Scan for the cell matching the given text and deliver its (X, Y) coordinate at center. 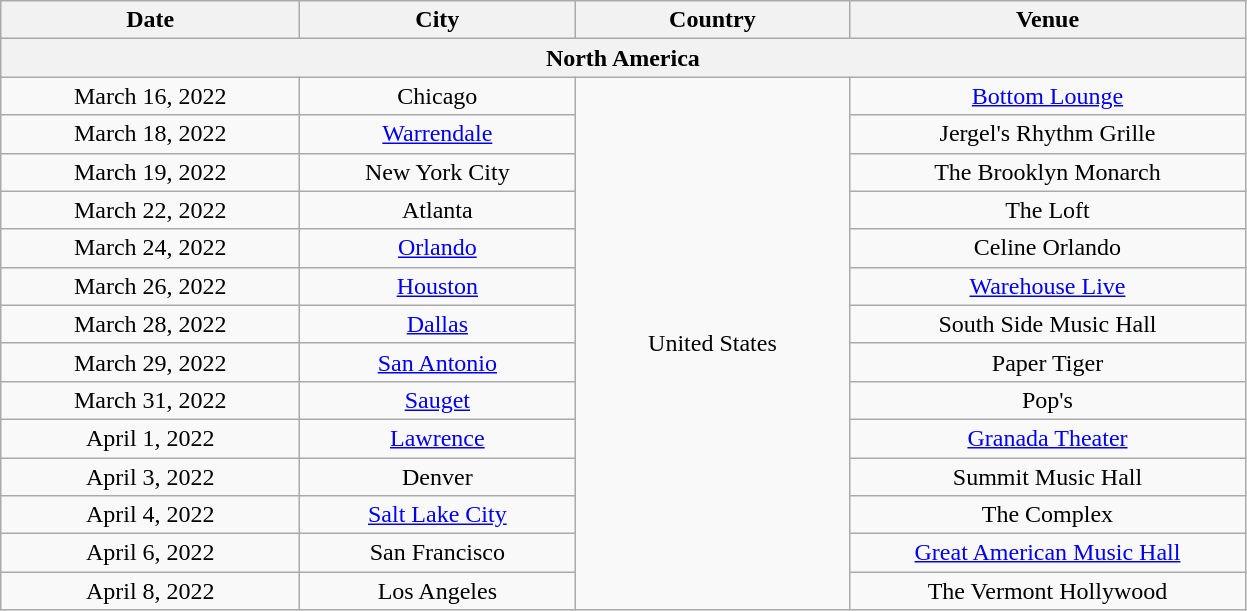
The Brooklyn Monarch (1048, 172)
Warehouse Live (1048, 286)
March 29, 2022 (150, 362)
Paper Tiger (1048, 362)
March 31, 2022 (150, 400)
City (438, 20)
The Loft (1048, 210)
Dallas (438, 324)
Warrendale (438, 134)
Celine Orlando (1048, 248)
Chicago (438, 96)
Summit Music Hall (1048, 477)
March 26, 2022 (150, 286)
United States (712, 344)
April 4, 2022 (150, 515)
Atlanta (438, 210)
Pop's (1048, 400)
Sauget (438, 400)
New York City (438, 172)
April 8, 2022 (150, 591)
Jergel's Rhythm Grille (1048, 134)
Granada Theater (1048, 438)
South Side Music Hall (1048, 324)
March 22, 2022 (150, 210)
April 3, 2022 (150, 477)
Houston (438, 286)
The Complex (1048, 515)
March 18, 2022 (150, 134)
The Vermont Hollywood (1048, 591)
Los Angeles (438, 591)
San Francisco (438, 553)
March 24, 2022 (150, 248)
March 16, 2022 (150, 96)
Country (712, 20)
Great American Music Hall (1048, 553)
March 28, 2022 (150, 324)
San Antonio (438, 362)
April 1, 2022 (150, 438)
Bottom Lounge (1048, 96)
Venue (1048, 20)
April 6, 2022 (150, 553)
Lawrence (438, 438)
North America (623, 58)
March 19, 2022 (150, 172)
Orlando (438, 248)
Date (150, 20)
Denver (438, 477)
Salt Lake City (438, 515)
